Output the [x, y] coordinate of the center of the cell containing the given text.  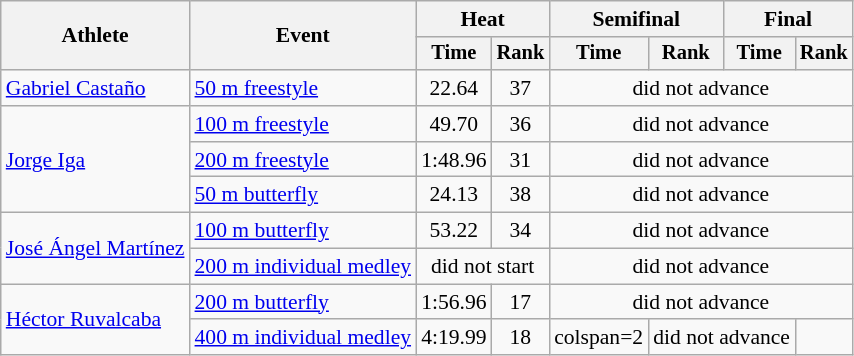
Jorge Iga [96, 160]
Héctor Ruvalcaba [96, 320]
colspan=2 [598, 338]
4:19.99 [454, 338]
36 [521, 124]
José Ángel Martínez [96, 248]
1:48.96 [454, 160]
Event [304, 36]
31 [521, 160]
17 [521, 302]
100 m butterfly [304, 231]
38 [521, 195]
18 [521, 338]
50 m butterfly [304, 195]
53.22 [454, 231]
200 m individual medley [304, 267]
50 m freestyle [304, 88]
49.70 [454, 124]
Heat [482, 19]
Gabriel Castaño [96, 88]
did not start [482, 267]
Final [788, 19]
200 m freestyle [304, 160]
37 [521, 88]
34 [521, 231]
1:56.96 [454, 302]
24.13 [454, 195]
100 m freestyle [304, 124]
22.64 [454, 88]
400 m individual medley [304, 338]
200 m butterfly [304, 302]
Semifinal [636, 19]
Athlete [96, 36]
